Determine the [x, y] coordinate at the center of the cell enclosing the given text.  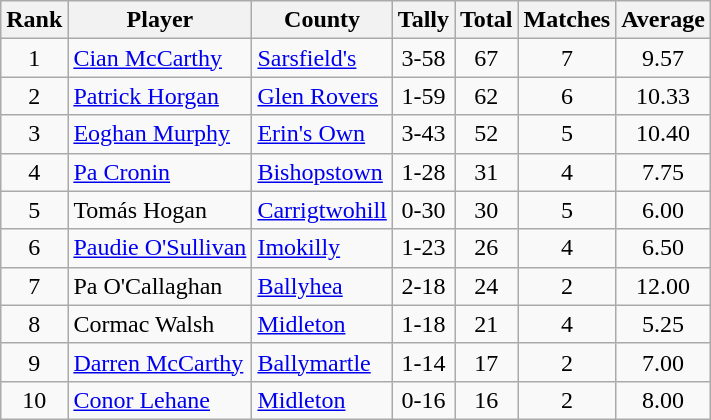
Tally [423, 20]
6.00 [664, 210]
Conor Lehane [160, 400]
Matches [567, 20]
3 [34, 134]
1-28 [423, 172]
12.00 [664, 286]
Ballyhea [322, 286]
1-23 [423, 248]
30 [486, 210]
Tomás Hogan [160, 210]
7.75 [664, 172]
Player [160, 20]
52 [486, 134]
24 [486, 286]
3-58 [423, 58]
Glen Rovers [322, 96]
10.40 [664, 134]
0-16 [423, 400]
1-18 [423, 324]
26 [486, 248]
8.00 [664, 400]
1 [34, 58]
0-30 [423, 210]
Paudie O'Sullivan [160, 248]
Pa Cronin [160, 172]
67 [486, 58]
Cian McCarthy [160, 58]
Bishopstown [322, 172]
7.00 [664, 362]
Eoghan Murphy [160, 134]
2-18 [423, 286]
Carrigtwohill [322, 210]
Average [664, 20]
Erin's Own [322, 134]
Rank [34, 20]
9.57 [664, 58]
Cormac Walsh [160, 324]
1-14 [423, 362]
10 [34, 400]
31 [486, 172]
16 [486, 400]
Total [486, 20]
County [322, 20]
62 [486, 96]
6.50 [664, 248]
Pa O'Callaghan [160, 286]
Imokilly [322, 248]
1-59 [423, 96]
Patrick Horgan [160, 96]
Darren McCarthy [160, 362]
21 [486, 324]
5.25 [664, 324]
9 [34, 362]
Ballymartle [322, 362]
8 [34, 324]
10.33 [664, 96]
17 [486, 362]
3-43 [423, 134]
Sarsfield's [322, 58]
